Provide the [X, Y] coordinate of the cell's center where the given text is located.  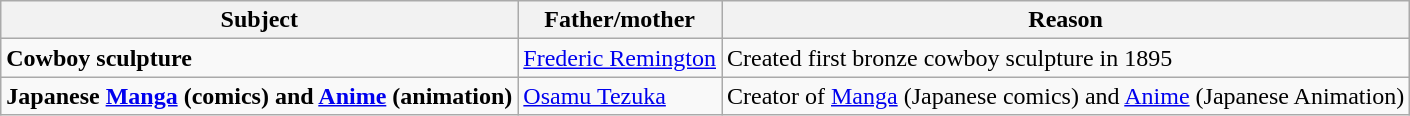
Cowboy sculpture [260, 58]
Reason [1066, 20]
Created first bronze cowboy sculpture in 1895 [1066, 58]
Father/mother [620, 20]
Subject [260, 20]
Japanese Manga (comics) and Anime (animation) [260, 96]
Osamu Tezuka [620, 96]
Frederic Remington [620, 58]
Creator of Manga (Japanese comics) and Anime (Japanese Animation) [1066, 96]
